Detect which cell encompasses the target text, then output its (X, Y) center coordinate. 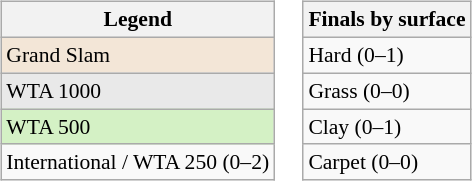
WTA 1000 (138, 91)
Legend (138, 20)
International / WTA 250 (0–2) (138, 162)
Grass (0–0) (386, 91)
Grand Slam (138, 55)
WTA 500 (138, 127)
Carpet (0–0) (386, 162)
Clay (0–1) (386, 127)
Hard (0–1) (386, 55)
Finals by surface (386, 20)
